Find where the given text appears and provide that cell's center as (X, Y) coordinate. 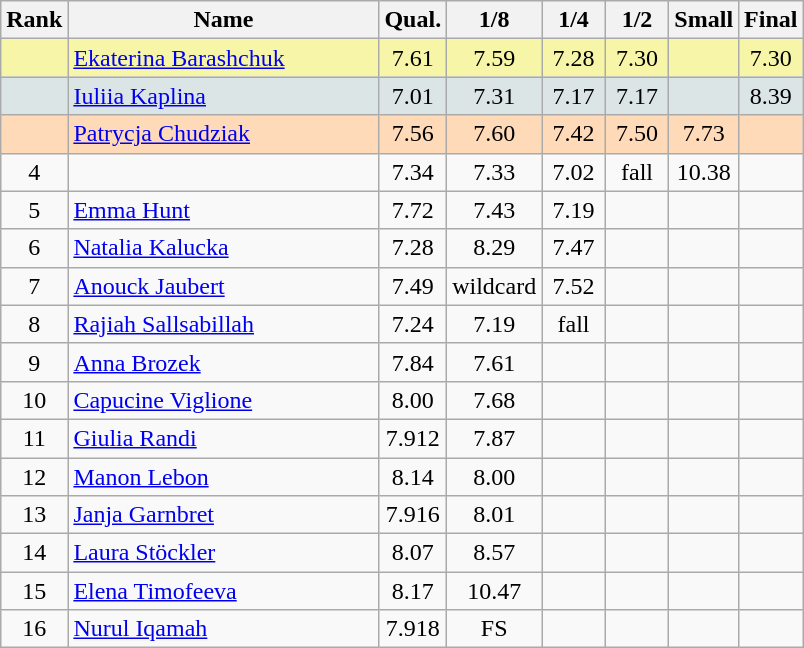
Qual. (413, 20)
7 (34, 286)
8 (34, 324)
7.24 (413, 324)
wildcard (494, 286)
8.14 (413, 477)
7.43 (494, 210)
1/4 (574, 20)
8.39 (771, 96)
7.50 (637, 134)
Final (771, 20)
15 (34, 591)
Anouck Jaubert (224, 286)
7.68 (494, 400)
14 (34, 553)
12 (34, 477)
9 (34, 362)
Name (224, 20)
Manon Lebon (224, 477)
Rajiah Sallsabillah (224, 324)
7.60 (494, 134)
6 (34, 248)
7.33 (494, 172)
8.17 (413, 591)
7.31 (494, 96)
Small (704, 20)
Iuliia Kaplina (224, 96)
Rank (34, 20)
7.59 (494, 58)
7.84 (413, 362)
1/2 (637, 20)
7.912 (413, 438)
Janja Garnbret (224, 515)
10.47 (494, 591)
8.57 (494, 553)
Anna Brozek (224, 362)
Nurul Iqamah (224, 629)
Patrycja Chudziak (224, 134)
Emma Hunt (224, 210)
Elena Timofeeva (224, 591)
Capucine Viglione (224, 400)
7.01 (413, 96)
10 (34, 400)
8.07 (413, 553)
7.47 (574, 248)
4 (34, 172)
13 (34, 515)
7.72 (413, 210)
5 (34, 210)
Laura Stöckler (224, 553)
7.49 (413, 286)
1/8 (494, 20)
7.916 (413, 515)
Giulia Randi (224, 438)
7.34 (413, 172)
Ekaterina Barashchuk (224, 58)
7.87 (494, 438)
10.38 (704, 172)
7.56 (413, 134)
Natalia Kalucka (224, 248)
7.02 (574, 172)
11 (34, 438)
8.01 (494, 515)
FS (494, 629)
7.73 (704, 134)
7.42 (574, 134)
8.29 (494, 248)
16 (34, 629)
7.918 (413, 629)
7.52 (574, 286)
